Scan for the cell matching the given text and deliver its (X, Y) coordinate at center. 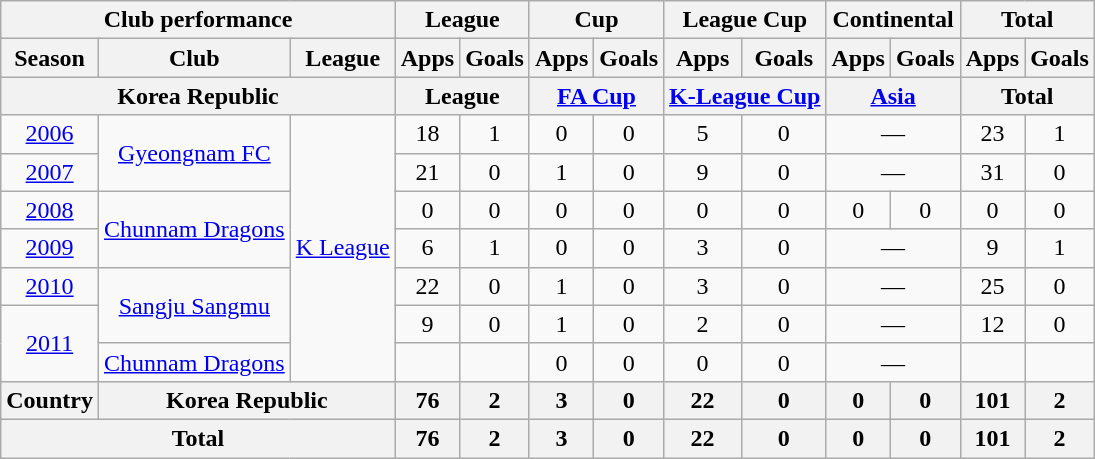
2008 (50, 210)
18 (427, 134)
2006 (50, 134)
Gyeongnam FC (194, 153)
League Cup (745, 20)
K League (342, 248)
Club (194, 58)
Club performance (198, 20)
Country (50, 400)
Continental (893, 20)
12 (992, 324)
2011 (50, 343)
Sangju Sangmu (194, 305)
2009 (50, 248)
31 (992, 172)
FA Cup (596, 96)
6 (427, 248)
21 (427, 172)
2007 (50, 172)
Season (50, 58)
23 (992, 134)
5 (703, 134)
2010 (50, 286)
Cup (596, 20)
K-League Cup (745, 96)
Asia (893, 96)
25 (992, 286)
